Provide the [x, y] coordinate of the cell's center where the given text is located.  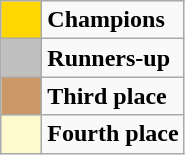
Champions [113, 20]
Third place [113, 96]
Runners-up [113, 58]
Fourth place [113, 134]
